Detect which cell encompasses the target text, then output its [x, y] center coordinate. 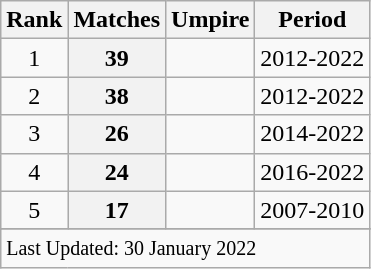
2 [34, 96]
Matches [117, 20]
2014-2022 [312, 134]
38 [117, 96]
26 [117, 134]
4 [34, 172]
1 [34, 58]
5 [34, 210]
2007-2010 [312, 210]
39 [117, 58]
2016-2022 [312, 172]
Umpire [210, 20]
24 [117, 172]
Last Updated: 30 January 2022 [186, 248]
Rank [34, 20]
3 [34, 134]
Period [312, 20]
17 [117, 210]
